Provide the (X, Y) coordinate of the cell's center where the given text is located.  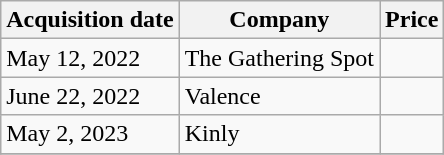
May 2, 2023 (90, 134)
Company (279, 20)
Price (412, 20)
May 12, 2022 (90, 58)
Acquisition date (90, 20)
Valence (279, 96)
The Gathering Spot (279, 58)
Kinly (279, 134)
June 22, 2022 (90, 96)
